Search for the cell housing the specified text and yield its [x, y] center coordinate. 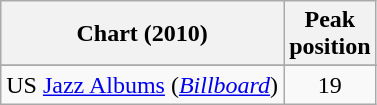
US Jazz Albums (Billboard) [142, 85]
Peakposition [330, 34]
Chart (2010) [142, 34]
19 [330, 85]
